Find where the given text appears and provide that cell's center as (x, y) coordinate. 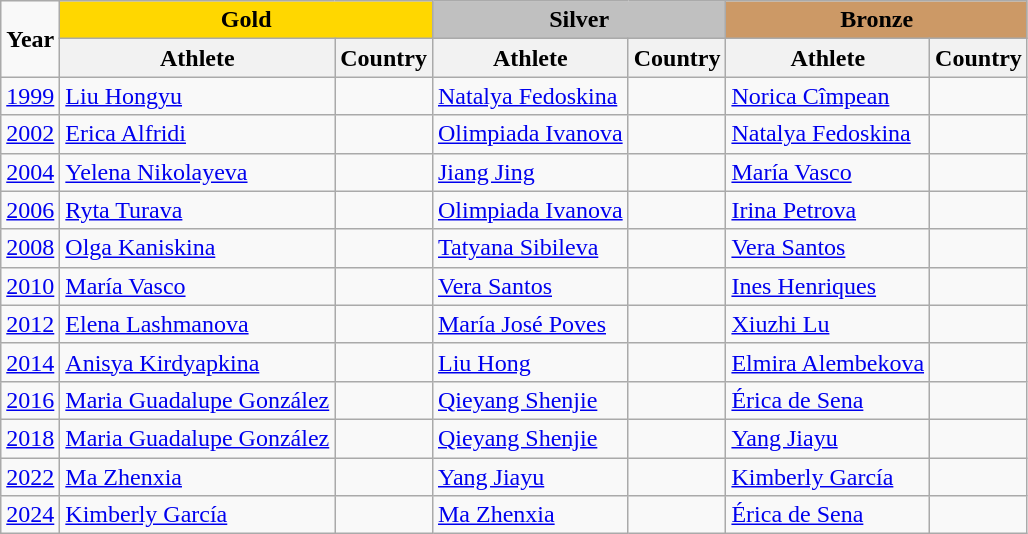
Xiuzhi Lu (828, 324)
Elena Lashmanova (198, 324)
Anisya Kirdyapkina (198, 362)
Elmira Alembekova (828, 362)
2002 (30, 134)
2014 (30, 362)
1999 (30, 96)
2004 (30, 172)
Tatyana Sibileva (530, 248)
Ryta Turava (198, 210)
Jiang Jing (530, 172)
2018 (30, 438)
2008 (30, 248)
Ines Henriques (828, 286)
Gold (246, 20)
Erica Alfridi (198, 134)
2024 (30, 515)
2016 (30, 400)
María José Poves (530, 324)
2010 (30, 286)
Liu Hongyu (198, 96)
Norica Cîmpean (828, 96)
Silver (578, 20)
Yelena Nikolayeva (198, 172)
2006 (30, 210)
Bronze (876, 20)
Olga Kaniskina (198, 248)
Year (30, 39)
Irina Petrova (828, 210)
2022 (30, 477)
2012 (30, 324)
Liu Hong (530, 362)
